For the text-containing cell, return its midpoint in [x, y] coordinate format. 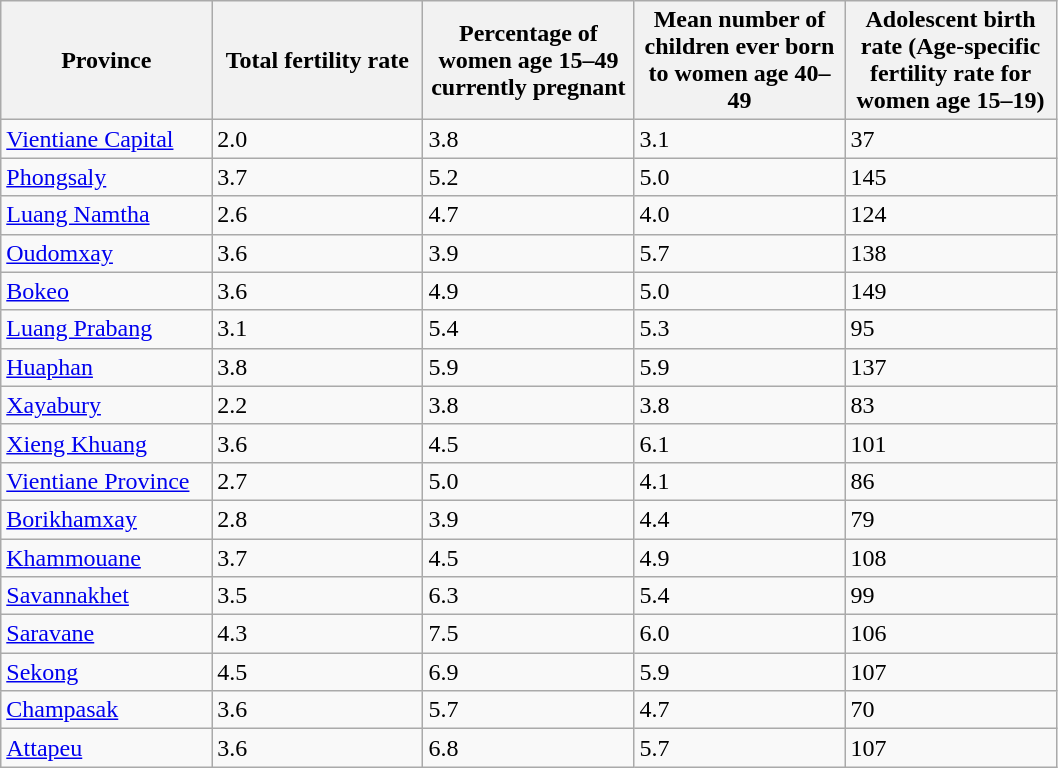
2.0 [318, 139]
6.9 [528, 672]
4.4 [740, 519]
4.0 [740, 215]
2.8 [318, 519]
3.5 [318, 596]
106 [950, 634]
Bokeo [106, 291]
149 [950, 291]
Total fertility rate [318, 60]
Sekong [106, 672]
Borikhamxay [106, 519]
6.1 [740, 443]
Xieng Khuang [106, 443]
137 [950, 367]
Vientiane Province [106, 481]
Saravane [106, 634]
2.2 [318, 405]
5.2 [528, 177]
Oudomxay [106, 253]
6.3 [528, 596]
7.5 [528, 634]
Khammouane [106, 557]
86 [950, 481]
138 [950, 253]
101 [950, 443]
95 [950, 329]
Attapeu [106, 748]
145 [950, 177]
4.1 [740, 481]
Huaphan [106, 367]
Phongsaly [106, 177]
4.3 [318, 634]
2.6 [318, 215]
79 [950, 519]
108 [950, 557]
Luang Prabang [106, 329]
Mean number of children ever born to women age 40–49 [740, 60]
70 [950, 710]
Savannakhet [106, 596]
Percentage of women age 15–49 currently pregnant [528, 60]
Xayabury [106, 405]
6.0 [740, 634]
5.3 [740, 329]
Adolescent birth rate (Age-specific fertility rate for women age 15–19) [950, 60]
Province [106, 60]
37 [950, 139]
Luang Namtha [106, 215]
Vientiane Capital [106, 139]
2.7 [318, 481]
124 [950, 215]
Champasak [106, 710]
99 [950, 596]
6.8 [528, 748]
83 [950, 405]
